From the cell containing the given text, extract its center point as [x, y] coordinate. 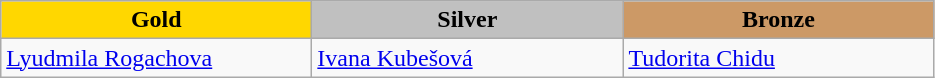
Tudorita Chidu [778, 58]
Gold [156, 20]
Silver [468, 20]
Ivana Kubešová [468, 58]
Lyudmila Rogachova [156, 58]
Bronze [778, 20]
